Determine the [x, y] coordinate at the center of the cell enclosing the given text.  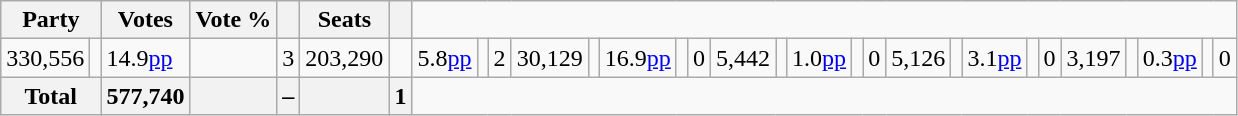
Vote % [234, 20]
3.1pp [994, 58]
1 [400, 96]
0.3pp [1170, 58]
2 [500, 58]
1.0pp [820, 58]
14.9pp [146, 58]
5.8pp [444, 58]
5,442 [742, 58]
3 [288, 58]
203,290 [344, 58]
16.9pp [638, 58]
3,197 [1094, 58]
5,126 [918, 58]
577,740 [146, 96]
Votes [146, 20]
Total [51, 96]
330,556 [46, 58]
30,129 [550, 58]
Party [51, 20]
– [288, 96]
Seats [344, 20]
